From the cell containing the given text, extract its center point as [X, Y] coordinate. 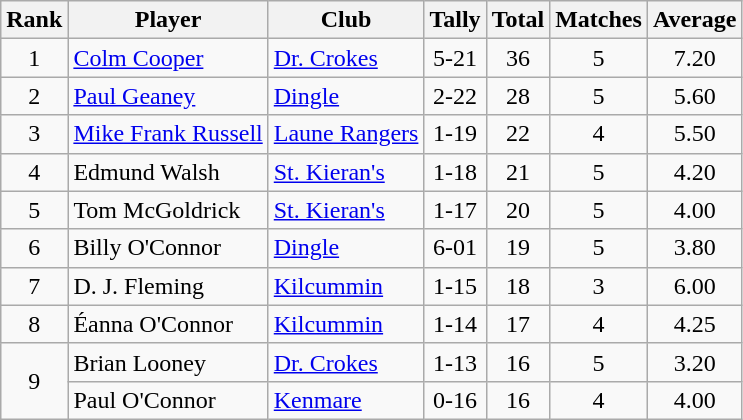
3.20 [694, 362]
19 [518, 248]
5.50 [694, 134]
Average [694, 20]
Mike Frank Russell [168, 134]
28 [518, 96]
Club [346, 20]
D. J. Fleming [168, 286]
22 [518, 134]
Rank [34, 20]
1-18 [455, 172]
Paul O'Connor [168, 400]
Brian Looney [168, 362]
Edmund Walsh [168, 172]
Kenmare [346, 400]
36 [518, 58]
2-22 [455, 96]
Total [518, 20]
1-19 [455, 134]
Billy O'Connor [168, 248]
1 [34, 58]
20 [518, 210]
Colm Cooper [168, 58]
4.25 [694, 324]
Tally [455, 20]
Laune Rangers [346, 134]
Tom McGoldrick [168, 210]
1-13 [455, 362]
6-01 [455, 248]
1-14 [455, 324]
7.20 [694, 58]
4.20 [694, 172]
5-21 [455, 58]
2 [34, 96]
6 [34, 248]
9 [34, 381]
21 [518, 172]
Matches [599, 20]
8 [34, 324]
0-16 [455, 400]
18 [518, 286]
Éanna O'Connor [168, 324]
17 [518, 324]
3.80 [694, 248]
Paul Geaney [168, 96]
7 [34, 286]
Player [168, 20]
5.60 [694, 96]
6.00 [694, 286]
1-15 [455, 286]
1-17 [455, 210]
